Search for the cell housing the specified text and yield its [X, Y] center coordinate. 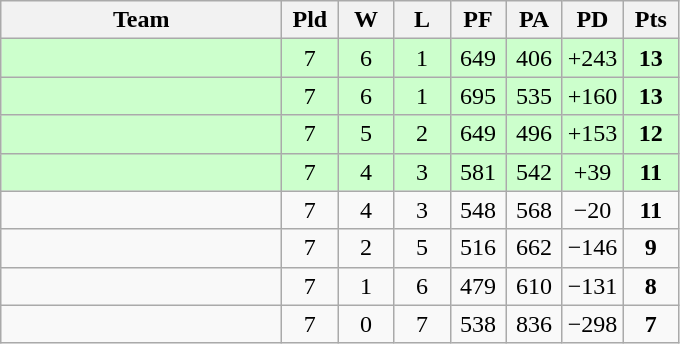
−131 [592, 286]
581 [478, 172]
695 [478, 96]
538 [478, 324]
9 [651, 248]
0 [366, 324]
−20 [592, 210]
+243 [592, 58]
479 [478, 286]
+39 [592, 172]
8 [651, 286]
836 [534, 324]
Pts [651, 20]
+153 [592, 134]
535 [534, 96]
PD [592, 20]
406 [534, 58]
−298 [592, 324]
516 [478, 248]
L [422, 20]
496 [534, 134]
568 [534, 210]
12 [651, 134]
PF [478, 20]
PA [534, 20]
610 [534, 286]
662 [534, 248]
W [366, 20]
548 [478, 210]
Team [142, 20]
−146 [592, 248]
542 [534, 172]
Pld [310, 20]
+160 [592, 96]
